Extract the (X, Y) coordinate from the center of the cell holding the provided text.  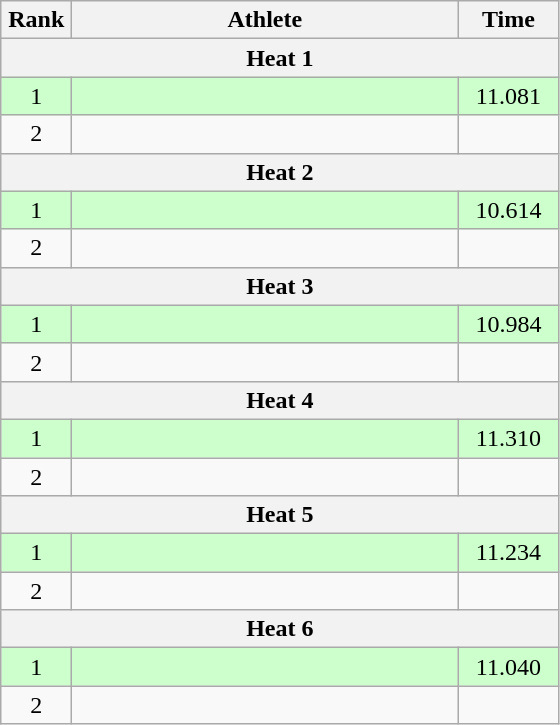
Heat 3 (280, 286)
Heat 5 (280, 515)
Time (508, 20)
11.234 (508, 553)
Heat 6 (280, 629)
Rank (36, 20)
11.310 (508, 438)
10.614 (508, 210)
10.984 (508, 324)
11.081 (508, 96)
Heat 2 (280, 172)
11.040 (508, 667)
Heat 4 (280, 400)
Heat 1 (280, 58)
Athlete (265, 20)
